Return [X, Y] of the center of cell containing provided text 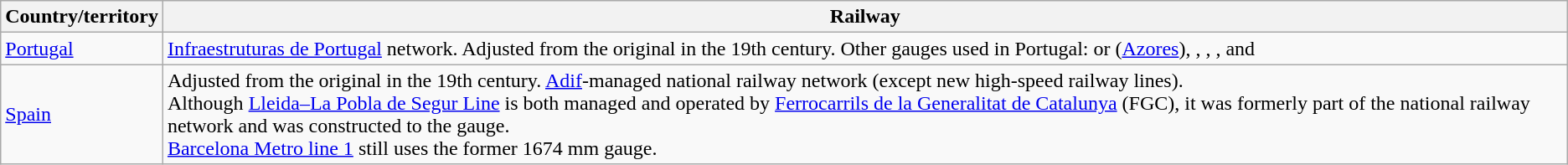
Spain [82, 114]
Portugal [82, 49]
Railway [864, 17]
Country/territory [82, 17]
Infraestruturas de Portugal network. Adjusted from the original in the 19th century. Other gauges used in Portugal: or (Azores), , , , and [864, 49]
